Find where the given text appears and provide that cell's center as (X, Y) coordinate. 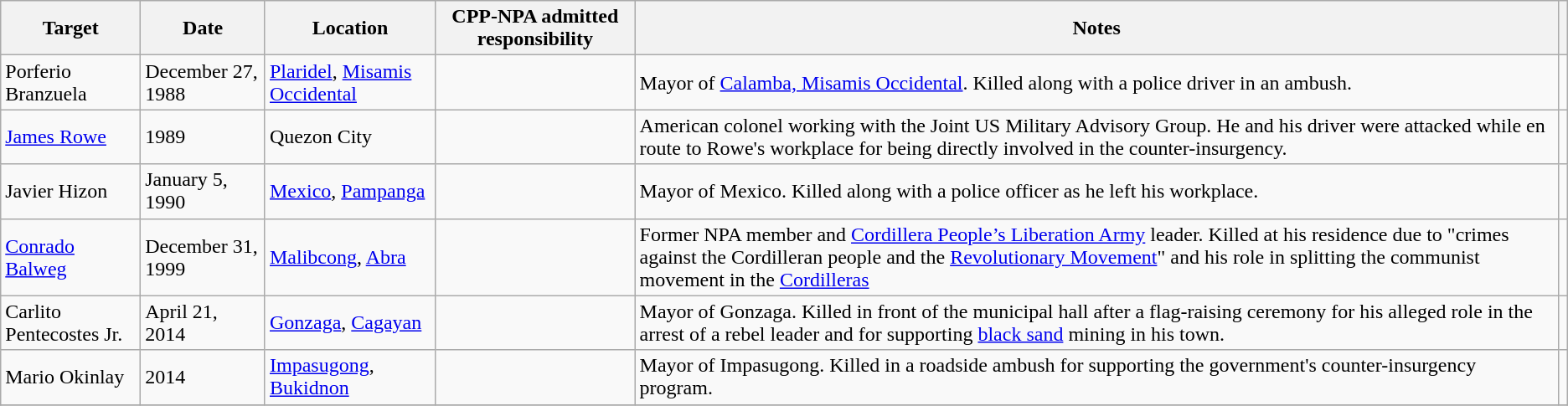
Impasugong, Bukidnon (350, 377)
Mario Okinlay (70, 377)
Gonzaga, Cagayan (350, 323)
Date (203, 28)
CPP-NPA admitted responsibility (536, 28)
Mayor of Calamba, Misamis Occidental. Killed along with a police driver in an ambush. (1096, 82)
Conrado Balweg (70, 257)
December 31, 1999 (203, 257)
Notes (1096, 28)
Quezon City (350, 137)
December 27, 1988 (203, 82)
Porferio Branzuela (70, 82)
Target (70, 28)
April 21, 2014 (203, 323)
Carlito Pentecostes Jr. (70, 323)
1989 (203, 137)
2014 (203, 377)
Malibcong, Abra (350, 257)
January 5, 1990 (203, 191)
Mayor of Mexico. Killed along with a police officer as he left his workplace. (1096, 191)
James Rowe (70, 137)
Javier Hizon (70, 191)
Mexico, Pampanga (350, 191)
Plaridel, Misamis Occidental (350, 82)
Mayor of Impasugong. Killed in a roadside ambush for supporting the government's counter-insurgency program. (1096, 377)
Location (350, 28)
